Return the (X, Y) coordinate for the center point of the cell that contains the specified text.  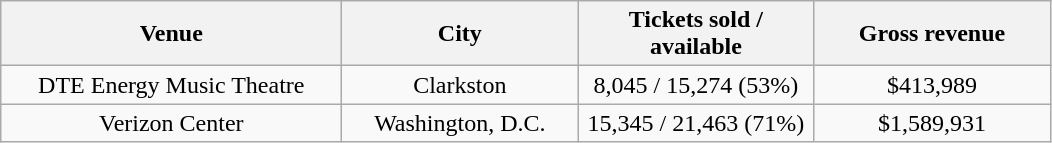
$1,589,931 (932, 123)
Verizon Center (172, 123)
$413,989 (932, 85)
15,345 / 21,463 (71%) (696, 123)
DTE Energy Music Theatre (172, 85)
City (460, 34)
Washington, D.C. (460, 123)
Clarkston (460, 85)
Gross revenue (932, 34)
Venue (172, 34)
Tickets sold / available (696, 34)
8,045 / 15,274 (53%) (696, 85)
